Provide the (x, y) coordinate of the cell's center where the given text is located.  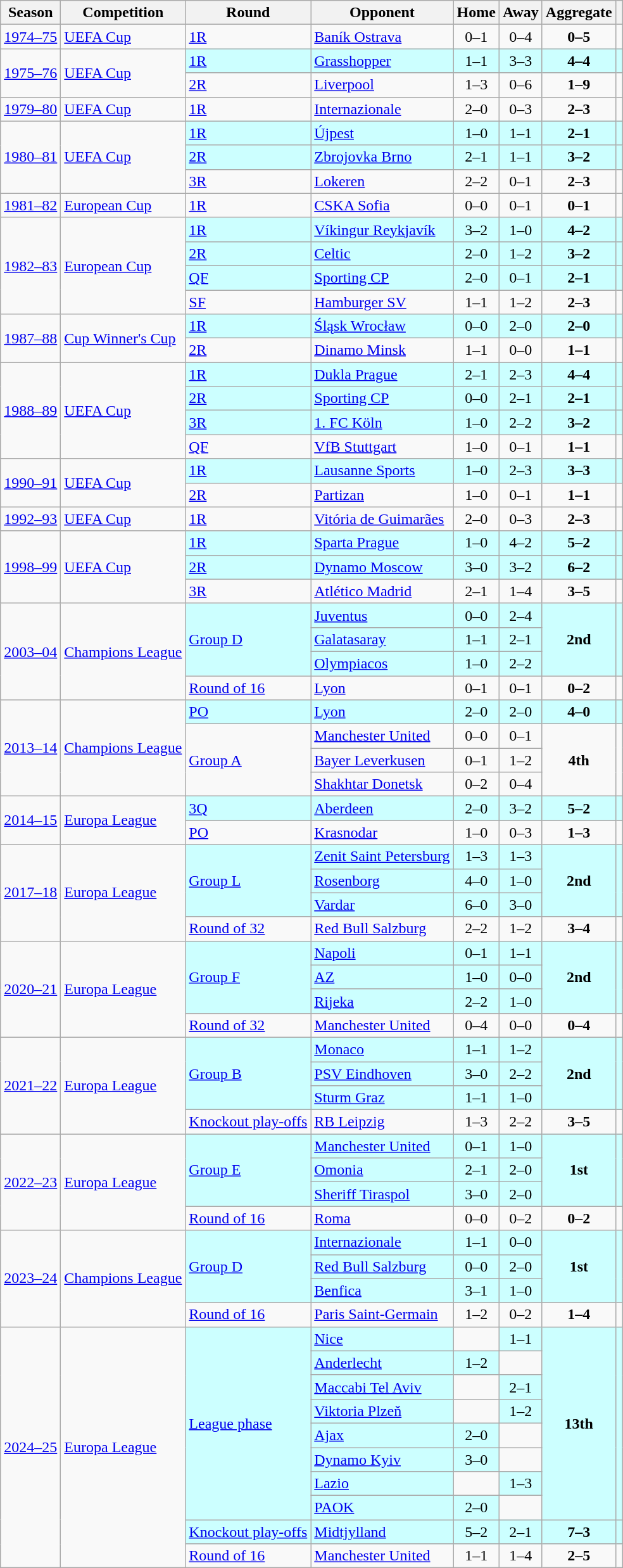
Sheriff Tiraspol (382, 1194)
Sparta Prague (382, 543)
2014–15 (30, 820)
Rosenborg (382, 881)
Monaco (382, 1049)
Bayer Leverkusen (382, 760)
Rijeka (382, 1001)
1992–93 (30, 519)
Midtjylland (382, 1532)
Śląsk Wrocław (382, 326)
Krasnodar (382, 832)
0–5 (579, 37)
Partizan (382, 495)
2003–04 (30, 651)
2022–23 (30, 1182)
Napoli (382, 953)
3Q (248, 808)
Nice (382, 1339)
Roma (382, 1218)
0–6 (520, 85)
1990–91 (30, 483)
2017–18 (30, 893)
2023–24 (30, 1278)
Hamburger SV (382, 302)
Juventus (382, 615)
Víkingur Reykjavík (382, 229)
3–1 (476, 1291)
Vardar (382, 905)
Group B (248, 1073)
Atlético Madrid (382, 591)
Lokeren (382, 181)
PAOK (382, 1508)
1975–76 (30, 73)
3–4 (579, 929)
4th (579, 760)
Away (520, 13)
Vitória de Guimarães (382, 519)
2020–21 (30, 989)
VfB Stuttgart (382, 447)
RB Leipzig (382, 1122)
Group E (248, 1170)
Round (248, 13)
6–0 (476, 905)
1–9 (579, 85)
Zbrojovka Brno (382, 157)
1979–80 (30, 109)
CSKA Sofia (382, 205)
Grasshopper (382, 61)
Omonia (382, 1170)
Aberdeen (382, 808)
Újpest (382, 133)
SF (248, 302)
13th (579, 1423)
Opponent (382, 13)
1980–81 (30, 157)
Sturm Graz (382, 1098)
Competition (123, 13)
Group F (248, 977)
1. FC Köln (382, 423)
Dinamo Minsk (382, 350)
Season (30, 13)
Dukla Prague (382, 374)
Aggregate (579, 13)
League phase (248, 1423)
1998–99 (30, 567)
2–4 (520, 615)
Group L (248, 881)
Dynamo Kyiv (382, 1459)
Celtic (382, 253)
Paris Saint-Germain (382, 1315)
AZ (382, 977)
2021–22 (30, 1085)
2024–25 (30, 1447)
1974–75 (30, 37)
Maccabi Tel Aviv (382, 1387)
Benfica (382, 1291)
1982–83 (30, 265)
Anderlecht (382, 1363)
Galatasaray (382, 639)
Shakhtar Donetsk (382, 784)
Viktoria Plzeň (382, 1411)
Cup Winner's Cup (123, 338)
1987–88 (30, 338)
Lausanne Sports (382, 471)
Home (476, 13)
2013–14 (30, 748)
2–5 (579, 1556)
1988–89 (30, 411)
Liverpool (382, 85)
1981–82 (30, 205)
PSV Eindhoven (382, 1074)
Lazio (382, 1484)
7–3 (579, 1532)
Group A (248, 760)
Baník Ostrava (382, 37)
Olympiacos (382, 663)
Zenit Saint Petersburg (382, 857)
6–2 (579, 567)
Ajax (382, 1435)
Dynamo Moscow (382, 567)
